Scan for the cell matching the given text and deliver its [x, y] coordinate at center. 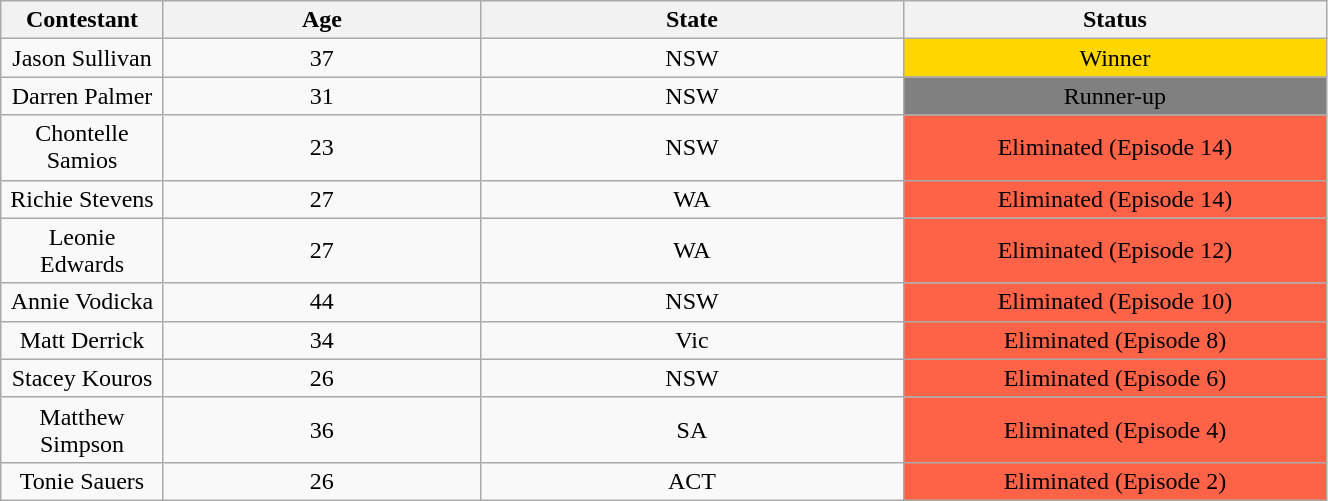
Chontelle Samios [82, 148]
Richie Stevens [82, 199]
Eliminated (Episode 6) [1114, 378]
37 [322, 58]
Leonie Edwards [82, 250]
Matthew Simpson [82, 430]
Darren Palmer [82, 96]
Eliminated (Episode 12) [1114, 250]
Runner-up [1114, 96]
Jason Sullivan [82, 58]
SA [692, 430]
Winner [1114, 58]
Vic [692, 340]
Age [322, 20]
Contestant [82, 20]
44 [322, 302]
31 [322, 96]
Matt Derrick [82, 340]
Tonie Sauers [82, 481]
Eliminated (Episode 2) [1114, 481]
State [692, 20]
Eliminated (Episode 8) [1114, 340]
36 [322, 430]
23 [322, 148]
Status [1114, 20]
Eliminated (Episode 10) [1114, 302]
ACT [692, 481]
Annie Vodicka [82, 302]
34 [322, 340]
Stacey Kouros [82, 378]
Eliminated (Episode 4) [1114, 430]
